From the cell containing the given text, extract its center point as [X, Y] coordinate. 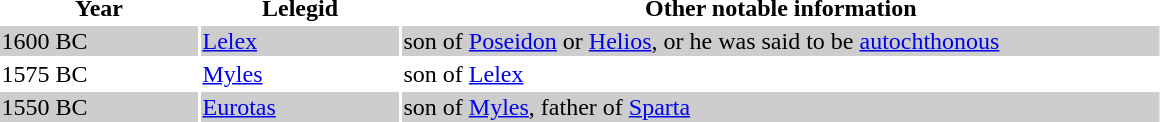
son of Myles, father of Sparta [781, 107]
Lelex [300, 41]
1600 BC [99, 41]
Eurotas [300, 107]
Myles [300, 74]
son of Poseidon or Helios, or he was said to be autochthonous [781, 41]
1575 BC [99, 74]
son of Lelex [781, 74]
1550 BC [99, 107]
